Output the (x, y) coordinate of the center of the cell containing the given text.  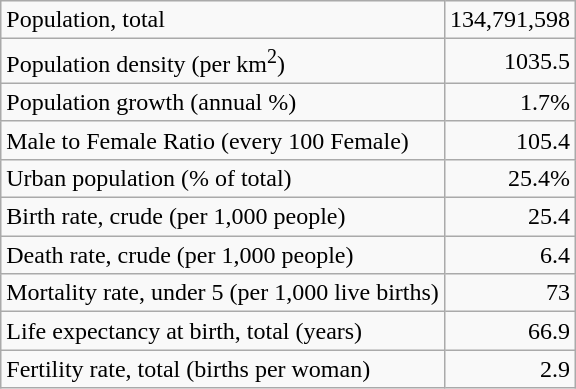
Urban population (% of total) (223, 178)
Birth rate, crude (per 1,000 people) (223, 217)
25.4% (510, 178)
6.4 (510, 255)
Male to Female Ratio (every 100 Female) (223, 140)
105.4 (510, 140)
Population density (per km2) (223, 62)
Death rate, crude (per 1,000 people) (223, 255)
Life expectancy at birth, total (years) (223, 331)
Population, total (223, 20)
73 (510, 293)
1.7% (510, 102)
Mortality rate, under 5 (per 1,000 live births) (223, 293)
2.9 (510, 369)
134,791,598 (510, 20)
Fertility rate, total (births per woman) (223, 369)
Population growth (annual %) (223, 102)
1035.5 (510, 62)
66.9 (510, 331)
25.4 (510, 217)
